Detect which cell encompasses the target text, then output its [X, Y] center coordinate. 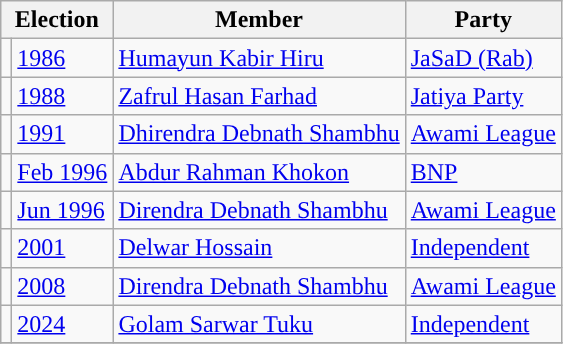
Jatiya Party [483, 96]
BNP [483, 172]
Jun 1996 [62, 210]
Golam Sarwar Tuku [259, 324]
1991 [62, 134]
JaSaD (Rab) [483, 58]
Dhirendra Debnath Shambhu [259, 134]
1988 [62, 96]
Election [57, 20]
Delwar Hossain [259, 248]
1986 [62, 58]
2024 [62, 324]
2008 [62, 286]
Abdur Rahman Khokon [259, 172]
Party [483, 20]
Humayun Kabir Hiru [259, 58]
Feb 1996 [62, 172]
Member [259, 20]
Zafrul Hasan Farhad [259, 96]
2001 [62, 248]
